Scan for the cell matching the given text and deliver its [X, Y] coordinate at center. 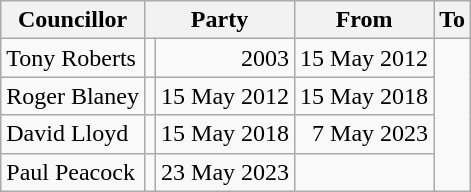
23 May 2023 [226, 172]
From [364, 20]
2003 [226, 58]
Party [219, 20]
David Lloyd [73, 134]
To [452, 20]
7 May 2023 [364, 134]
Councillor [73, 20]
Tony Roberts [73, 58]
Paul Peacock [73, 172]
Roger Blaney [73, 96]
